Find where the given text appears and provide that cell's center as (x, y) coordinate. 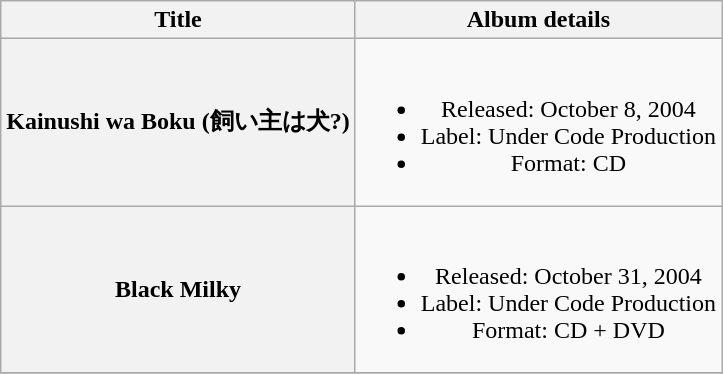
Title (178, 20)
Released: October 31, 2004Label: Under Code ProductionFormat: CD + DVD (538, 290)
Released: October 8, 2004Label: Under Code ProductionFormat: CD (538, 122)
Kainushi wa Boku (飼い主は犬?) (178, 122)
Black Milky (178, 290)
Album details (538, 20)
